From the cell containing the given text, extract its center point as (X, Y) coordinate. 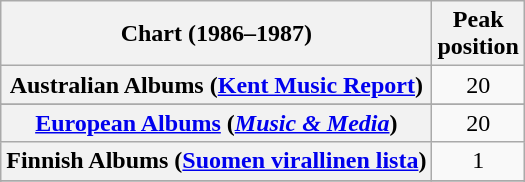
European Albums (Music & Media) (216, 123)
1 (478, 161)
Finnish Albums (Suomen virallinen lista) (216, 161)
Australian Albums (Kent Music Report) (216, 85)
Peakposition (478, 34)
Chart (1986–1987) (216, 34)
